Output the (X, Y) coordinate of the center of the cell containing the given text.  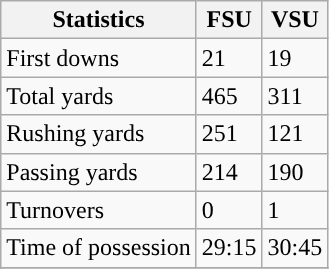
First downs (99, 58)
0 (229, 210)
FSU (229, 20)
1 (295, 210)
Statistics (99, 20)
190 (295, 172)
VSU (295, 20)
21 (229, 58)
29:15 (229, 248)
30:45 (295, 248)
19 (295, 58)
Time of possession (99, 248)
Turnovers (99, 210)
Passing yards (99, 172)
311 (295, 96)
121 (295, 134)
251 (229, 134)
Rushing yards (99, 134)
214 (229, 172)
Total yards (99, 96)
465 (229, 96)
